Search for the cell housing the specified text and yield its (x, y) center coordinate. 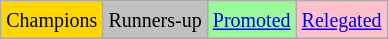
Relegated (342, 20)
Champions (52, 20)
Runners-up (155, 20)
Promoted (252, 20)
